Extract the [X, Y] coordinate from the center of the cell holding the provided text.  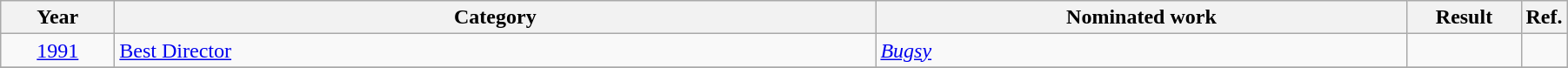
Result [1465, 17]
Category [496, 17]
Bugsy [1141, 51]
Nominated work [1141, 17]
Best Director [496, 51]
1991 [57, 51]
Ref. [1545, 17]
Year [57, 17]
